Output the (x, y) coordinate of the center of the cell containing the given text.  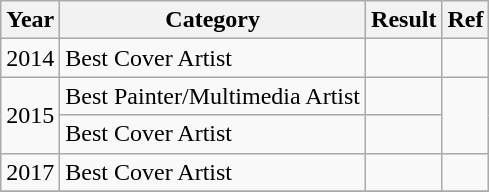
Ref (466, 20)
Category (213, 20)
2014 (30, 58)
Year (30, 20)
Best Painter/Multimedia Artist (213, 96)
Result (404, 20)
2015 (30, 115)
2017 (30, 172)
